Detect which cell encompasses the target text, then output its [X, Y] center coordinate. 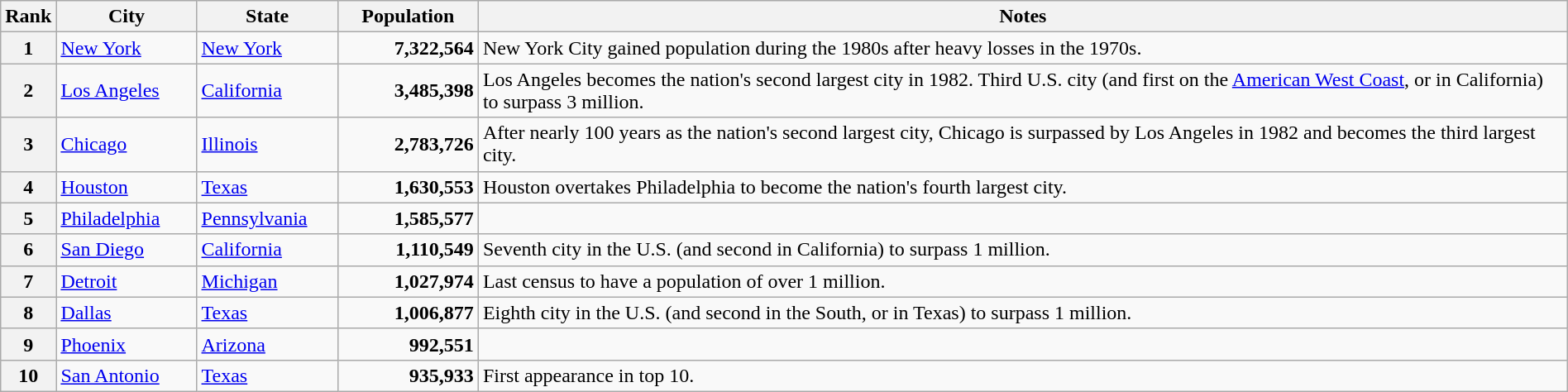
Arizona [267, 344]
Houston [127, 187]
10 [28, 375]
Illinois [267, 144]
Rank [28, 17]
9 [28, 344]
6 [28, 250]
3,485,398 [408, 91]
7 [28, 281]
8 [28, 313]
Chicago [127, 144]
Pennsylvania [267, 218]
2,783,726 [408, 144]
Houston overtakes Philadelphia to become the nation's fourth largest city. [1022, 187]
Phoenix [127, 344]
Population [408, 17]
5 [28, 218]
1,027,974 [408, 281]
2 [28, 91]
First appearance in top 10. [1022, 375]
1 [28, 48]
San Antonio [127, 375]
City [127, 17]
3 [28, 144]
Notes [1022, 17]
New York City gained population during the 1980s after heavy losses in the 1970s. [1022, 48]
1,630,553 [408, 187]
935,933 [408, 375]
1,585,577 [408, 218]
After nearly 100 years as the nation's second largest city, Chicago is surpassed by Los Angeles in 1982 and becomes the third largest city. [1022, 144]
Last census to have a population of over 1 million. [1022, 281]
Los Angeles [127, 91]
1,006,877 [408, 313]
Michigan [267, 281]
San Diego [127, 250]
Detroit [127, 281]
7,322,564 [408, 48]
Philadelphia [127, 218]
1,110,549 [408, 250]
Eighth city in the U.S. (and second in the South, or in Texas) to surpass 1 million. [1022, 313]
4 [28, 187]
Dallas [127, 313]
State [267, 17]
Seventh city in the U.S. (and second in California) to surpass 1 million. [1022, 250]
992,551 [408, 344]
